From the cell containing the given text, extract its center point as [x, y] coordinate. 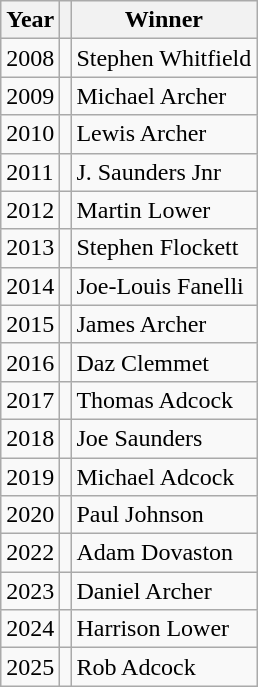
Stephen Flockett [164, 248]
2019 [30, 477]
Adam Dovaston [164, 553]
Joe Saunders [164, 438]
Winner [164, 20]
Paul Johnson [164, 515]
2013 [30, 248]
2018 [30, 438]
2015 [30, 324]
2022 [30, 553]
Martin Lower [164, 210]
2009 [30, 96]
Michael Adcock [164, 477]
2012 [30, 210]
2011 [30, 172]
James Archer [164, 324]
2016 [30, 362]
2020 [30, 515]
J. Saunders Jnr [164, 172]
Rob Adcock [164, 667]
2017 [30, 400]
Harrison Lower [164, 629]
2008 [30, 58]
Year [30, 20]
Daniel Archer [164, 591]
2014 [30, 286]
Joe-Louis Fanelli [164, 286]
Lewis Archer [164, 134]
2023 [30, 591]
2025 [30, 667]
Daz Clemmet [164, 362]
Thomas Adcock [164, 400]
2010 [30, 134]
2024 [30, 629]
Michael Archer [164, 96]
Stephen Whitfield [164, 58]
